Determine the [x, y] coordinate at the center of the cell enclosing the given text.  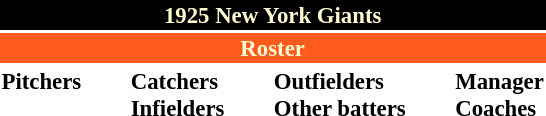
Roster [272, 48]
1925 New York Giants [272, 15]
